From the cell containing the given text, extract its center point as [x, y] coordinate. 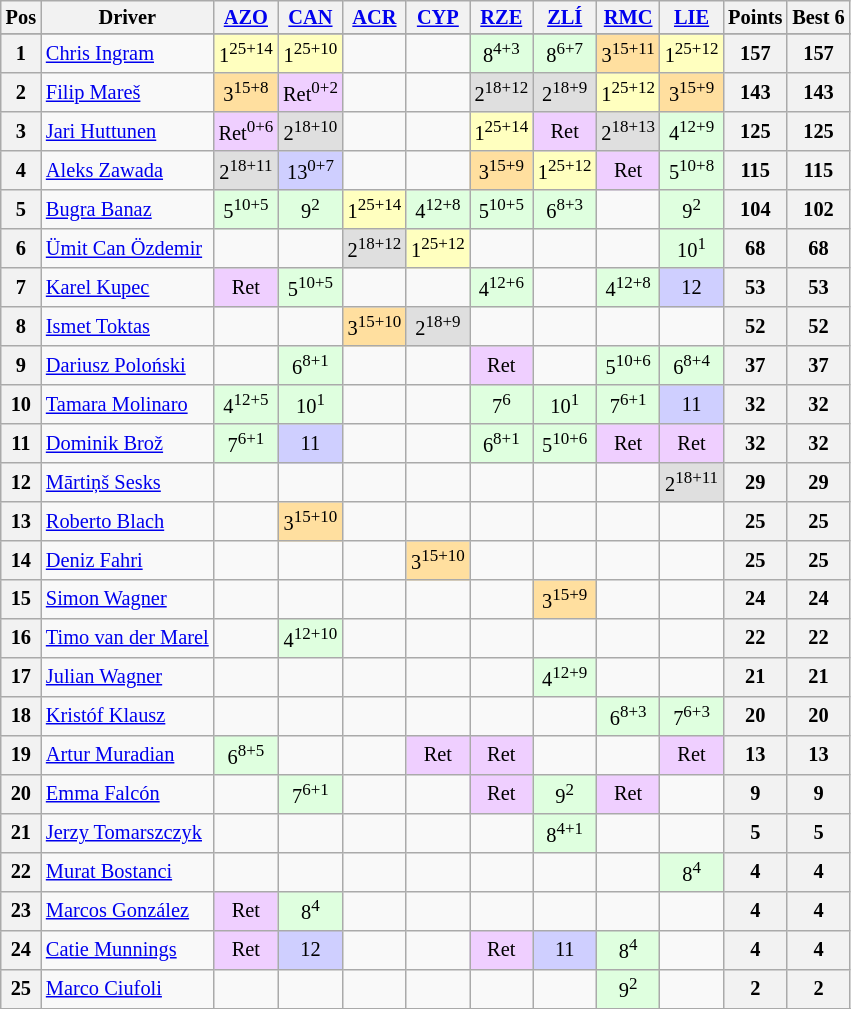
Dominik Brož [128, 444]
68+4 [692, 366]
Marco Ciufoli [128, 988]
8 [21, 326]
315+11 [628, 54]
ZLÍ [564, 17]
Deniz Fahri [128, 560]
17 [21, 676]
Julian Wagner [128, 676]
RMC [628, 17]
7 [21, 288]
86+7 [564, 54]
412+6 [502, 288]
130+7 [310, 170]
Marcos González [128, 910]
Timo van der Marel [128, 638]
14 [21, 560]
Emma Falcón [128, 794]
RZE [502, 17]
LIE [692, 17]
Points [755, 17]
ACR [374, 17]
Chris Ingram [128, 54]
Artur Muradian [128, 754]
102 [818, 210]
218+10 [310, 132]
Aleks Zawada [128, 170]
Jari Huttunen [128, 132]
125+10 [310, 54]
218+13 [628, 132]
15 [21, 598]
76+3 [692, 716]
Kristóf Klausz [128, 716]
Roberto Blach [128, 520]
Tamara Molinaro [128, 404]
Catie Munnings [128, 950]
Murat Bostanci [128, 872]
Jerzy Tomarszczyk [128, 832]
18 [21, 716]
Ismet Toktas [128, 326]
76 [502, 404]
Ümit Can Özdemir [128, 248]
Karel Kupec [128, 288]
10 [21, 404]
AZO [246, 17]
Ret0+6 [246, 132]
84+3 [502, 54]
CYP [438, 17]
CAN [310, 17]
Best 6 [818, 17]
19 [21, 754]
68+5 [246, 754]
315+8 [246, 92]
84+1 [564, 832]
6 [21, 248]
Dariusz Poloński [128, 366]
510+8 [692, 170]
104 [755, 210]
412+5 [246, 404]
23 [21, 910]
16 [21, 638]
Driver [128, 17]
Simon Wagner [128, 598]
3 [21, 132]
Filip Mareš [128, 92]
412+10 [310, 638]
Mārtiņš Sesks [128, 482]
1 [21, 54]
Pos [21, 17]
Bugra Banaz [128, 210]
Ret0+2 [310, 92]
